Detect which cell encompasses the target text, then output its (X, Y) center coordinate. 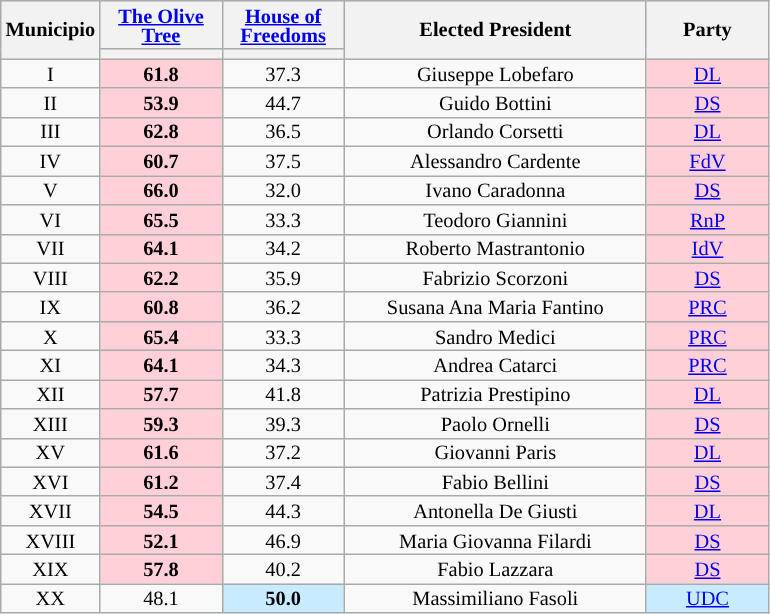
Ivano Caradonna (495, 190)
61.8 (161, 74)
XIX (50, 568)
65.4 (161, 336)
62.8 (161, 132)
36.5 (283, 132)
UDC (707, 598)
61.2 (161, 482)
Fabio Lazzara (495, 568)
Antonella De Giusti (495, 510)
I (50, 74)
Orlando Corsetti (495, 132)
61.6 (161, 452)
35.9 (283, 278)
Patrizia Prestipino (495, 394)
52.1 (161, 540)
Susana Ana Maria Fantino (495, 306)
62.2 (161, 278)
VII (50, 248)
Andrea Catarci (495, 364)
39.3 (283, 424)
48.1 (161, 598)
V (50, 190)
XVII (50, 510)
The Olive Tree (161, 24)
37.3 (283, 74)
Massimiliano Fasoli (495, 598)
FdV (707, 160)
Teodoro Giannini (495, 218)
34.2 (283, 248)
VI (50, 218)
Giuseppe Lobefaro (495, 74)
40.2 (283, 568)
Roberto Mastrantonio (495, 248)
60.7 (161, 160)
House of Freedoms (283, 24)
XX (50, 598)
65.5 (161, 218)
34.3 (283, 364)
IdV (707, 248)
36.2 (283, 306)
X (50, 336)
VIII (50, 278)
Elected President (495, 29)
46.9 (283, 540)
XVIII (50, 540)
IX (50, 306)
XII (50, 394)
41.8 (283, 394)
III (50, 132)
54.5 (161, 510)
Fabio Bellini (495, 482)
Alessandro Cardente (495, 160)
57.7 (161, 394)
37.4 (283, 482)
Maria Giovanna Filardi (495, 540)
66.0 (161, 190)
32.0 (283, 190)
50.0 (283, 598)
XVI (50, 482)
37.2 (283, 452)
XI (50, 364)
60.8 (161, 306)
RnP (707, 218)
II (50, 102)
Giovanni Paris (495, 452)
Sandro Medici (495, 336)
44.7 (283, 102)
44.3 (283, 510)
Municipio (50, 29)
XV (50, 452)
57.8 (161, 568)
Fabrizio Scorzoni (495, 278)
XIII (50, 424)
37.5 (283, 160)
59.3 (161, 424)
Party (707, 29)
Guido Bottini (495, 102)
Paolo Ornelli (495, 424)
53.9 (161, 102)
IV (50, 160)
